Determine the [x, y] coordinate at the center of the cell enclosing the given text.  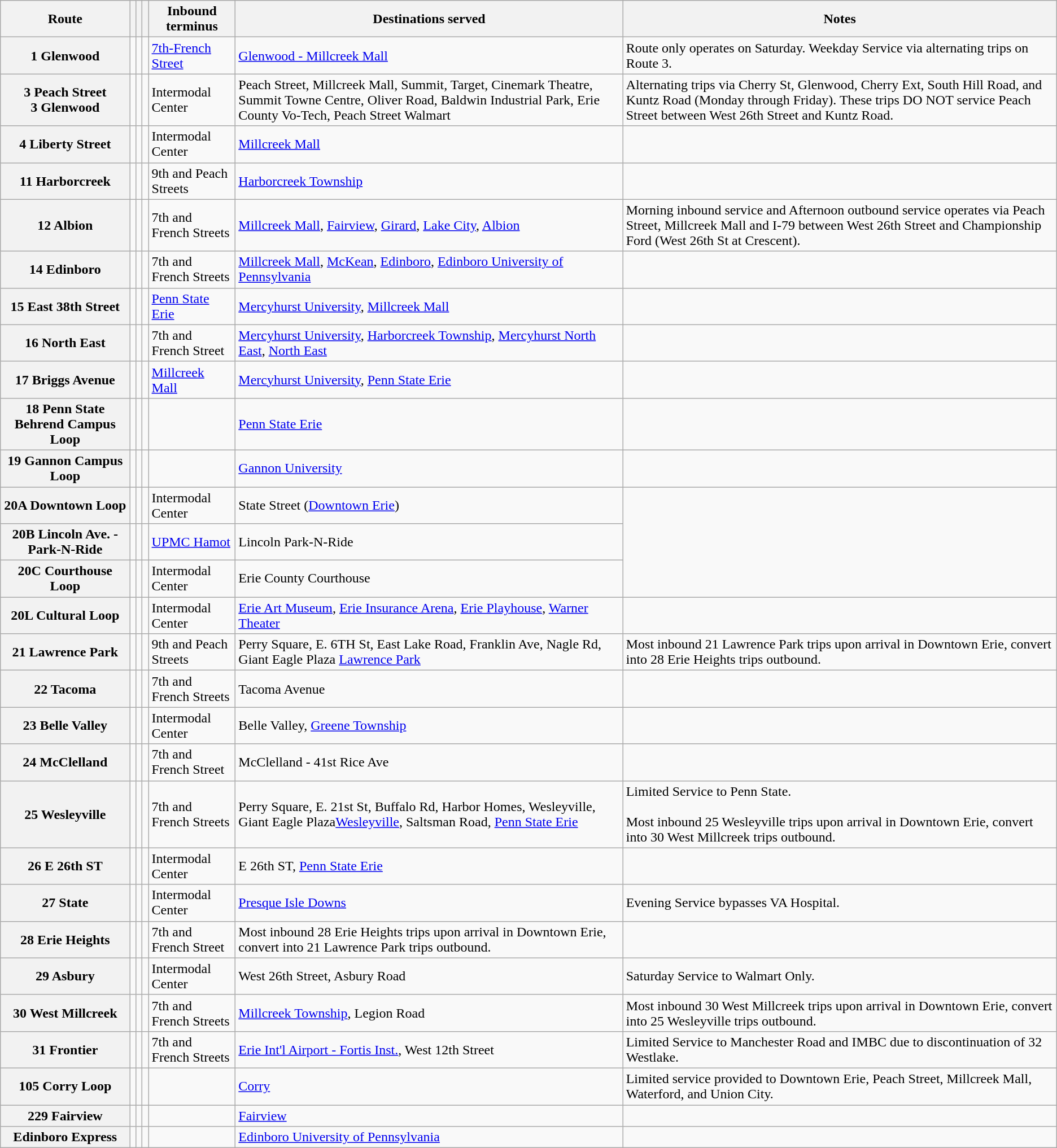
Presque Isle Downs [429, 903]
Route only operates on Saturday. Weekday Service via alternating trips on Route 3. [840, 55]
28 Erie Heights [65, 939]
23 Belle Valley [65, 726]
14 Edinboro [65, 270]
McClelland - 41st Rice Ave [429, 762]
West 26th Street, Asbury Road [429, 976]
Erie Int'l Airport - Fortis Inst., West 12th Street [429, 1050]
Glenwood - Millcreek Mall [429, 55]
26 E 26th ST [65, 866]
4 Liberty Street [65, 144]
20L Cultural Loop [65, 615]
18 Penn State Behrend Campus Loop [65, 424]
11 Harborcreek [65, 181]
Millcreek Mall, Fairview, Girard, Lake City, Albion [429, 225]
Belle Valley, Greene Township [429, 726]
Limited Service to Penn State. Most inbound 25 Wesleyville trips upon arrival in Downtown Erie, convert into 30 West Millcreek trips outbound. [840, 814]
Most inbound 21 Lawrence Park trips upon arrival in Downtown Erie, convert into 28 Erie Heights trips outbound. [840, 652]
Edinboro Express [65, 1137]
25 Wesleyville [65, 814]
19 Gannon Campus Loop [65, 468]
15 East 38th Street [65, 306]
Erie Art Museum, Erie Insurance Arena, Erie Playhouse, Warner Theater [429, 615]
Millcreek Township, Legion Road [429, 1013]
Notes [840, 19]
24 McClelland [65, 762]
Limited Service to Manchester Road and IMBC due to discontinuation of 32 Westlake. [840, 1050]
20A Downtown Loop [65, 505]
27 State [65, 903]
Limited service provided to Downtown Erie, Peach Street, Millcreek Mall, Waterford, and Union City. [840, 1086]
3 Peach Street3 Glenwood [65, 100]
29 Asbury [65, 976]
Inbound terminus [192, 19]
Perry Square, E. 21st St, Buffalo Rd, Harbor Homes, Wesleyville, Giant Eagle PlazaWesleyville, Saltsman Road, Penn State Erie [429, 814]
Gannon University [429, 468]
1 Glenwood [65, 55]
17 Briggs Avenue [65, 379]
Edinboro University of Pennsylvania [429, 1137]
Most inbound 30 West Millcreek trips upon arrival in Downtown Erie, convert into 25 Wesleyville trips outbound. [840, 1013]
20C Courthouse Loop [65, 579]
Mercyhurst University, Harborcreek Township, Mercyhurst North East, North East [429, 343]
105 Corry Loop [65, 1086]
20B Lincoln Ave. - Park-N-Ride [65, 542]
Fairview [429, 1116]
Route [65, 19]
Millcreek Mall, McKean, Edinboro, Edinboro University of Pennsylvania [429, 270]
Erie County Courthouse [429, 579]
30 West Millcreek [65, 1013]
UPMC Hamot [192, 542]
229 Fairview [65, 1116]
Evening Service bypasses VA Hospital. [840, 903]
Most inbound 28 Erie Heights trips upon arrival in Downtown Erie, convert into 21 Lawrence Park trips outbound. [429, 939]
Perry Square, E. 6TH St, East Lake Road, Franklin Ave, Nagle Rd, Giant Eagle Plaza Lawrence Park [429, 652]
Tacoma Avenue [429, 689]
Corry [429, 1086]
Saturday Service to Walmart Only. [840, 976]
Harborcreek Township [429, 181]
State Street (Downtown Erie) [429, 505]
Mercyhurst University, Penn State Erie [429, 379]
31 Frontier [65, 1050]
E 26th ST, Penn State Erie [429, 866]
12 Albion [65, 225]
22 Tacoma [65, 689]
Destinations served [429, 19]
Mercyhurst University, Millcreek Mall [429, 306]
21 Lawrence Park [65, 652]
Lincoln Park-N-Ride [429, 542]
16 North East [65, 343]
7th-French Street [192, 55]
